From the cell containing the given text, extract its center point as (X, Y) coordinate. 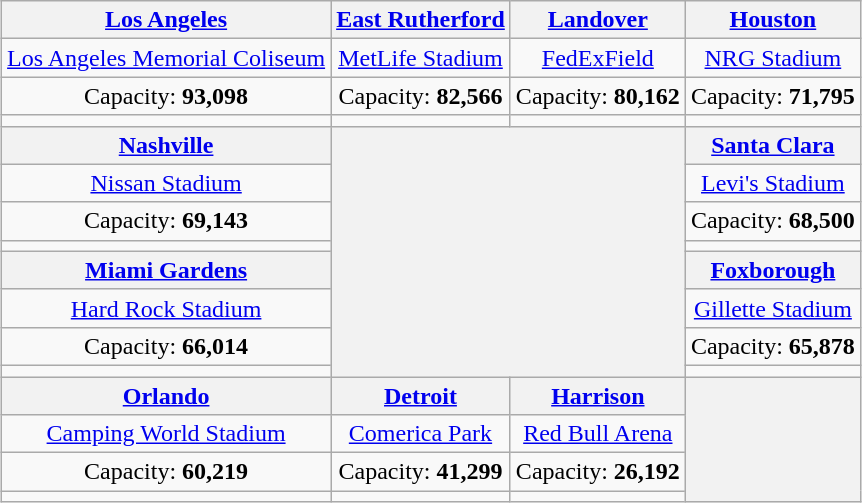
Landover (598, 20)
Capacity: 26,192 (598, 472)
Houston (772, 20)
Comerica Park (421, 434)
Miami Gardens (166, 270)
East Rutherford (421, 20)
Capacity: 41,299 (421, 472)
Capacity: 65,878 (772, 346)
Hard Rock Stadium (166, 308)
FedExField (598, 58)
Capacity: 93,098 (166, 96)
Gillette Stadium (772, 308)
Red Bull Arena (598, 434)
Los Angeles Memorial Coliseum (166, 58)
NRG Stadium (772, 58)
Foxborough (772, 270)
Capacity: 80,162 (598, 96)
Nissan Stadium (166, 183)
MetLife Stadium (421, 58)
Detroit (421, 395)
Capacity: 82,566 (421, 96)
Camping World Stadium (166, 434)
Nashville (166, 145)
Capacity: 69,143 (166, 221)
Orlando (166, 395)
Capacity: 60,219 (166, 472)
Capacity: 71,795 (772, 96)
Levi's Stadium (772, 183)
Santa Clara (772, 145)
Capacity: 68,500 (772, 221)
Capacity: 66,014 (166, 346)
Harrison (598, 395)
Los Angeles (166, 20)
